Provide the [X, Y] coordinate of the cell's center where the given text is located.  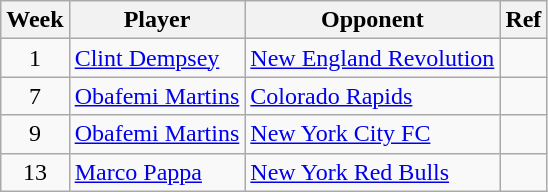
Colorado Rapids [372, 96]
Player [157, 20]
13 [35, 172]
Opponent [372, 20]
9 [35, 134]
Clint Dempsey [157, 58]
New York Red Bulls [372, 172]
7 [35, 96]
New York City FC [372, 134]
Marco Pappa [157, 172]
Ref [524, 20]
New England Revolution [372, 58]
1 [35, 58]
Week [35, 20]
